Scan for the cell matching the given text and deliver its (X, Y) coordinate at center. 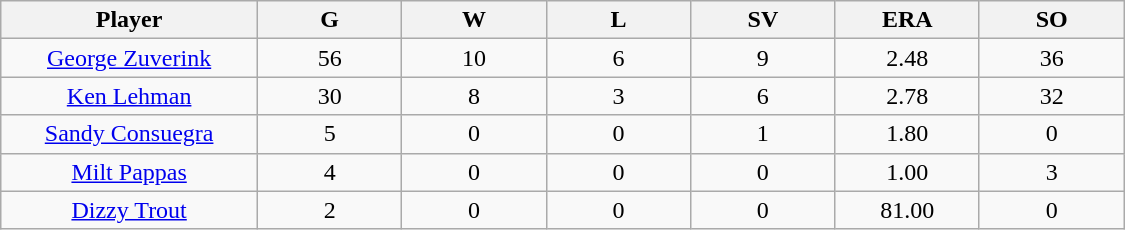
1.00 (907, 172)
10 (474, 58)
1.80 (907, 134)
ERA (907, 20)
56 (329, 58)
1 (763, 134)
Ken Lehman (130, 96)
32 (1052, 96)
5 (329, 134)
W (474, 20)
4 (329, 172)
Sandy Consuegra (130, 134)
9 (763, 58)
30 (329, 96)
2.48 (907, 58)
81.00 (907, 210)
SV (763, 20)
Milt Pappas (130, 172)
George Zuverink (130, 58)
8 (474, 96)
G (329, 20)
Dizzy Trout (130, 210)
Player (130, 20)
2.78 (907, 96)
L (618, 20)
2 (329, 210)
36 (1052, 58)
SO (1052, 20)
